Find where the given text appears and provide that cell's center as [X, Y] coordinate. 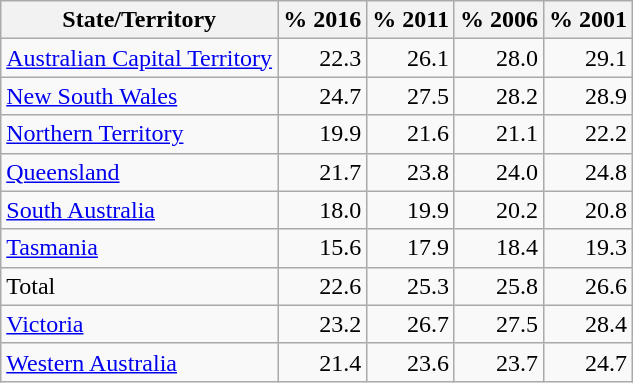
21.1 [498, 134]
26.7 [411, 324]
25.8 [498, 286]
Tasmania [140, 248]
23.6 [411, 362]
State/Territory [140, 20]
21.4 [322, 362]
23.2 [322, 324]
20.2 [498, 210]
19.3 [588, 248]
28.0 [498, 58]
23.7 [498, 362]
Total [140, 286]
28.9 [588, 96]
22.2 [588, 134]
% 2006 [498, 20]
21.7 [322, 172]
% 2011 [411, 20]
Western Australia [140, 362]
% 2001 [588, 20]
21.6 [411, 134]
18.4 [498, 248]
23.8 [411, 172]
28.2 [498, 96]
Queensland [140, 172]
28.4 [588, 324]
26.1 [411, 58]
18.0 [322, 210]
25.3 [411, 286]
26.6 [588, 286]
29.1 [588, 58]
Victoria [140, 324]
Australian Capital Territory [140, 58]
South Australia [140, 210]
% 2016 [322, 20]
Northern Territory [140, 134]
22.6 [322, 286]
20.8 [588, 210]
New South Wales [140, 96]
24.0 [498, 172]
24.8 [588, 172]
15.6 [322, 248]
22.3 [322, 58]
17.9 [411, 248]
